Return [x, y] of the center of cell containing provided text 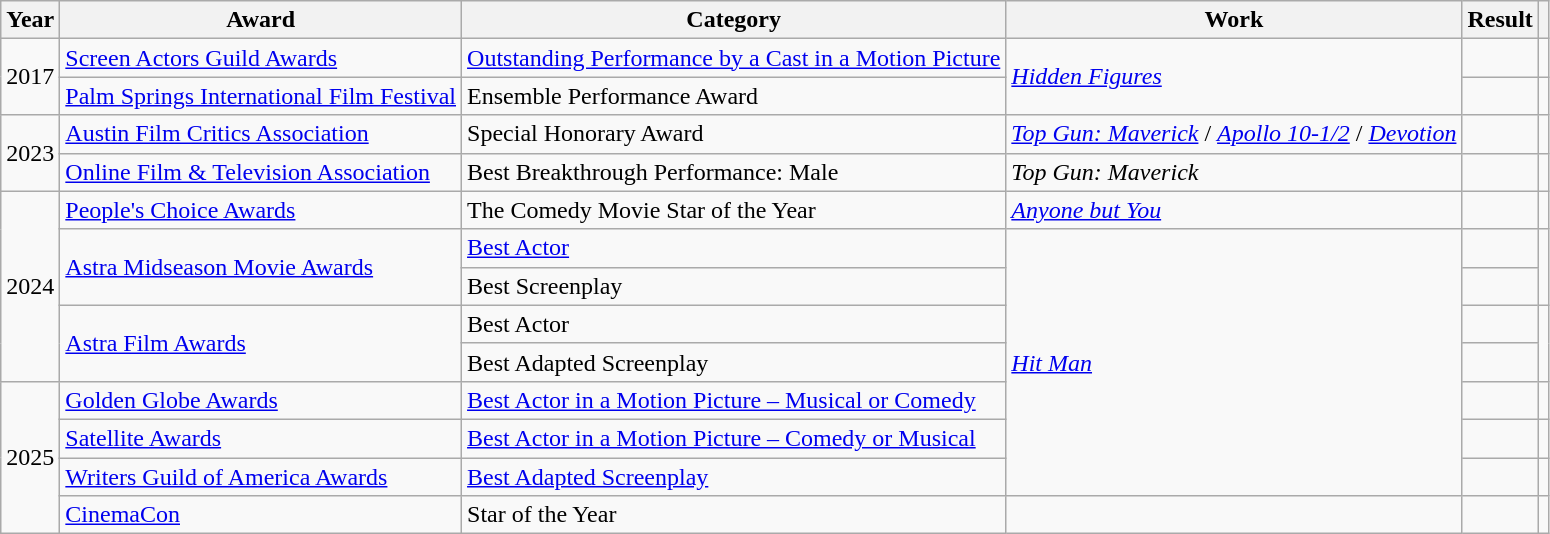
Top Gun: Maverick / Apollo 10-1/2 / Devotion [1234, 134]
Work [1234, 20]
Online Film & Television Association [261, 172]
Outstanding Performance by a Cast in a Motion Picture [734, 58]
Golden Globe Awards [261, 400]
Writers Guild of America Awards [261, 477]
Austin Film Critics Association [261, 134]
2025 [30, 457]
2017 [30, 77]
Anyone but You [1234, 210]
Best Actor in a Motion Picture – Musical or Comedy [734, 400]
Category [734, 20]
The Comedy Movie Star of the Year [734, 210]
2023 [30, 153]
Best Screenplay [734, 286]
Best Actor in a Motion Picture – Comedy or Musical [734, 438]
Top Gun: Maverick [1234, 172]
Palm Springs International Film Festival [261, 96]
Hit Man [1234, 362]
Astra Midseason Movie Awards [261, 267]
Astra Film Awards [261, 343]
Screen Actors Guild Awards [261, 58]
Award [261, 20]
Special Honorary Award [734, 134]
Ensemble Performance Award [734, 96]
People's Choice Awards [261, 210]
2024 [30, 286]
CinemaCon [261, 515]
Result [1500, 20]
Hidden Figures [1234, 77]
Best Breakthrough Performance: Male [734, 172]
Satellite Awards [261, 438]
Star of the Year [734, 515]
Year [30, 20]
